Extract the [x, y] coordinate from the center of the cell holding the provided text.  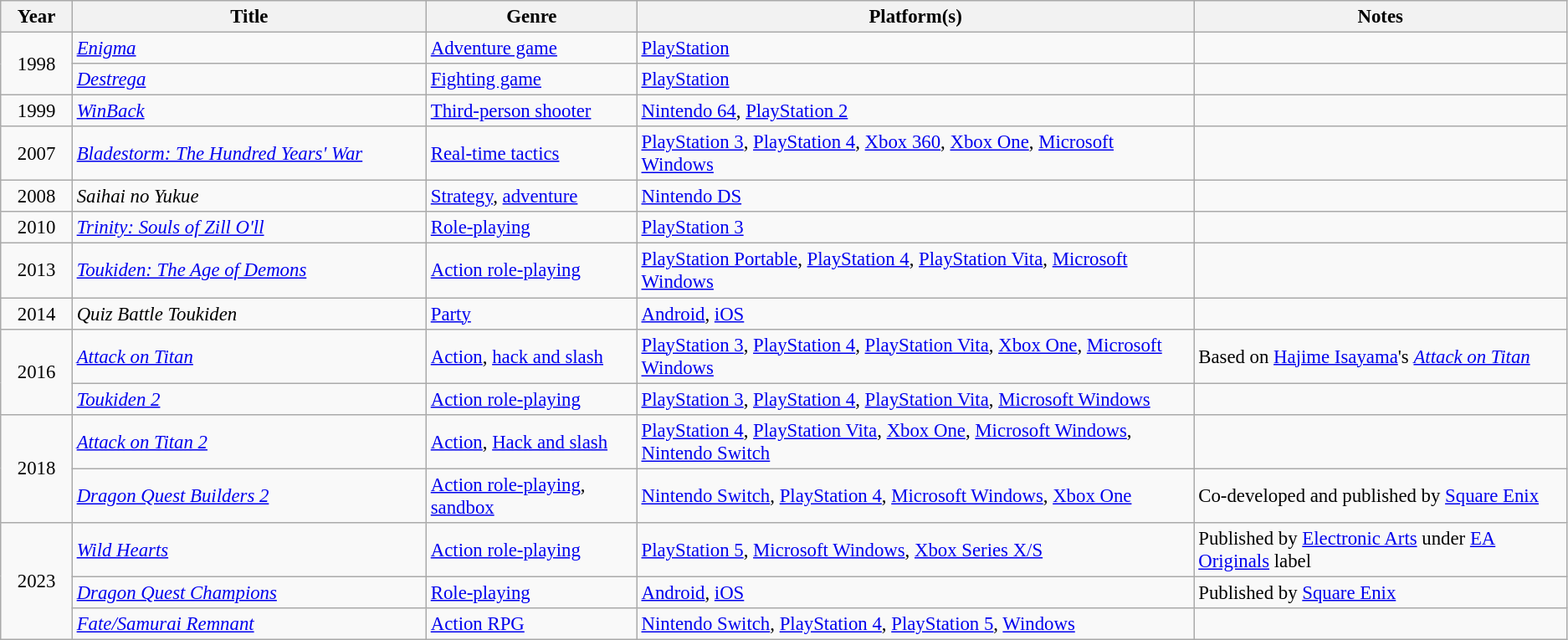
Saihai no Yukue [249, 197]
Genre [531, 17]
Wild Hearts [249, 550]
Third-person shooter [531, 111]
PlayStation 3, PlayStation 4, PlayStation Vita, Xbox One, Microsoft Windows [915, 356]
PlayStation 3, PlayStation 4, PlayStation Vita, Microsoft Windows [915, 399]
Platform(s) [915, 17]
Toukiden 2 [249, 399]
Destrega [249, 79]
Based on Hajime Isayama's Attack on Titan [1381, 356]
Published by Square Enix [1381, 592]
Action, hack and slash [531, 356]
Dragon Quest Champions [249, 592]
Nintendo Switch, PlayStation 4, PlayStation 5, Windows [915, 624]
Nintendo Switch, PlayStation 4, Microsoft Windows, Xbox One [915, 495]
Nintendo 64, PlayStation 2 [915, 111]
Action role-playing, sandbox [531, 495]
PlayStation 3 [915, 228]
PlayStation 5, Microsoft Windows, Xbox Series X/S [915, 550]
1999 [37, 111]
Enigma [249, 49]
1998 [37, 64]
Bladestorm: The Hundred Years' War [249, 154]
Attack on Titan 2 [249, 442]
Attack on Titan [249, 356]
Fate/Samurai Remnant [249, 624]
2023 [37, 581]
2014 [37, 314]
Co-developed and published by Square Enix [1381, 495]
Adventure game [531, 49]
2018 [37, 468]
Title [249, 17]
PlayStation 4, PlayStation Vita, Xbox One, Microsoft Windows, Nintendo Switch [915, 442]
Notes [1381, 17]
Quiz Battle Toukiden [249, 314]
PlayStation 3, PlayStation 4, Xbox 360, Xbox One, Microsoft Windows [915, 154]
WinBack [249, 111]
2008 [37, 197]
Fighting game [531, 79]
Nintendo DS [915, 197]
Strategy, adventure [531, 197]
Real-time tactics [531, 154]
Published by Electronic Arts under EA Originals label [1381, 550]
Action, Hack and slash [531, 442]
Action RPG [531, 624]
2010 [37, 228]
Dragon Quest Builders 2 [249, 495]
Trinity: Souls of Zill O'll [249, 228]
2007 [37, 154]
2016 [37, 371]
PlayStation Portable, PlayStation 4, PlayStation Vita, Microsoft Windows [915, 271]
2013 [37, 271]
Toukiden: The Age of Demons [249, 271]
Party [531, 314]
Year [37, 17]
